Pinpoint the cell where the given text exists, returning its (X, Y) midpoint coordinate. 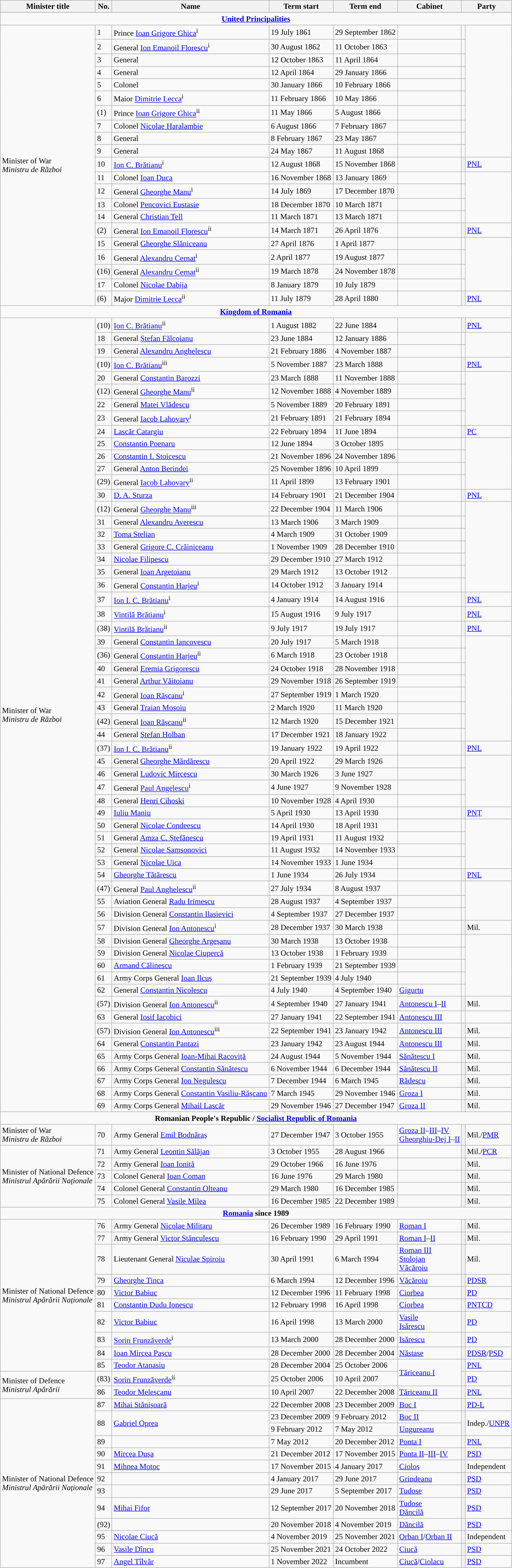
Term start (301, 6)
Gabriel Oprea (191, 1423)
5 (104, 85)
10 February 1866 (365, 85)
Ion I. C. Brătianui (191, 599)
Orban I/Orban II (430, 1537)
Division General Ion Antonescuii (191, 1004)
21 February 1894 (365, 418)
68 (104, 1093)
10 July 1879 (365, 285)
22 (104, 405)
Ion C. Brătianuii (191, 325)
48 (104, 801)
17 December 1921 (301, 735)
Army Corps General Ion Negulescu (191, 1081)
Roman I (430, 1226)
General Ștefan Fălcoianu (191, 339)
57 (104, 927)
Grindeanu (430, 1479)
General Constantin Iancovescu (191, 642)
Army General Leontin Sălăjan (191, 1151)
22 December 1904 (301, 509)
10 November 1928 (301, 801)
14 March 1871 (301, 231)
43 (104, 708)
7 (104, 126)
12 February 1998 (301, 1305)
61 (104, 978)
Tăriceanu I (430, 1373)
22 December 1989 (365, 1201)
3 October 1895 (365, 444)
Constantin Dudu Ionescu (191, 1305)
11 April 1864 (365, 60)
5 April 1930 (301, 813)
11 May 1866 (301, 113)
24 August 1944 (301, 1056)
2 March 1920 (301, 708)
75 (104, 1201)
59 (104, 953)
12 March 1920 (301, 721)
2 (104, 47)
77 (104, 1238)
(1) (104, 113)
Văcăroiu (430, 1280)
67 (104, 1081)
11 February 1998 (365, 1293)
Ion C. Brătianui (191, 164)
28 November 1918 (365, 669)
26 July 1934 (365, 875)
Army General Victor Stănculescu (191, 1238)
4 November 1887 (365, 351)
General Henri Cihoski (191, 801)
General Ștefan Holban (191, 735)
41 (104, 681)
Roman IIIStolojanVăcăroiu (430, 1259)
13 January 1869 (365, 178)
Vintilă Brătianuii (191, 629)
28 December 1910 (365, 547)
Armand Călinescu (191, 966)
1 April 1877 (365, 244)
Army Corps General Mihail Lascăr (191, 1106)
Sorin Frunzăverdeii (191, 1379)
28 December 1937 (301, 927)
25 November 1896 (301, 469)
36 (104, 585)
26 September 1919 (365, 681)
71 (104, 1151)
Ciucă (430, 1549)
1 November 2022 (301, 1562)
Colonel General Vasile Milea (191, 1201)
United Principalities (256, 19)
11 November 1888 (365, 378)
General Traian Moșoiu (191, 708)
12 January 1886 (365, 339)
Toma Stelian (191, 534)
15 August 1916 (301, 614)
5 March 1918 (365, 642)
Groza I (430, 1093)
14 February 1901 (301, 495)
20 July 1917 (301, 642)
(36) (104, 655)
2 April 1877 (301, 257)
(29) (104, 482)
Colonel General Ioan Coman (191, 1176)
16 November 1868 (301, 178)
11 March 1906 (365, 509)
14 August 1916 (365, 599)
Army General Nicolae Militaru (191, 1226)
7 March 1945 (301, 1093)
General Ioan Rășcanui (191, 694)
29 October 1966 (301, 1164)
(6) (104, 299)
PNȚCD (488, 1305)
13 (104, 205)
PC (488, 432)
19 March 1878 (301, 271)
11 March 1871 (301, 217)
Vasile Dîncu (191, 1549)
General Paul Anghelescuii (191, 888)
27 (104, 469)
Ion C. Brătianuiii (191, 364)
29 March 1926 (365, 761)
Colonel General Constantin Olteanu (191, 1189)
21 February 1886 (301, 351)
Năstase (430, 1353)
General Constantin Nicolescu (191, 990)
21 December 2012 (301, 1454)
General Amza C. Ștefănescu (191, 838)
Prince Ioan Grigore Ghicaii (191, 113)
82 (104, 1322)
(42) (104, 721)
Major Dimitrie Leccaii (191, 299)
27 September 1919 (301, 694)
VasileIsărescu (430, 1322)
42 (104, 694)
25 (104, 444)
13 October 1912 (365, 571)
50 (104, 825)
Lieutenant General Niculae Spiroiu (191, 1259)
89 (104, 1442)
Iuliu Maniu (191, 813)
Aviation General Radu Irimescu (191, 902)
53 (104, 862)
PD-L (488, 1405)
(83) (104, 1379)
Gigurtu (430, 990)
11 March 1920 (365, 708)
97 (104, 1562)
Nicolae Ciucă (191, 1537)
(2) (104, 231)
Army Corps General Constantin Vasiliu-Rășcanu (191, 1093)
6 (104, 98)
11 (104, 178)
17 (104, 285)
29 April 1991 (365, 1238)
22 June 1884 (365, 325)
Minister of DefenceMinistrul Apărării (48, 1385)
72 (104, 1164)
PDSR/PSD (488, 1353)
Teodor Atanasiu (191, 1365)
27 July 1934 (301, 888)
30 (104, 495)
General Constantin Pantazi (191, 1044)
88 (104, 1423)
General Gheorghe Manuiii (191, 509)
Division General Ion Antonescui (191, 927)
Antonescu I–II (430, 1004)
78 (104, 1259)
Boc II (430, 1417)
87 (104, 1405)
58 (104, 941)
General Gheorghe Mărdărescu (191, 761)
12 October 1863 (301, 60)
Colonel (191, 85)
6 March 1918 (301, 655)
General Ludovic Mircescu (191, 774)
Maior Dimitrie Leccai (191, 98)
91 (104, 1466)
80 (104, 1293)
12 September 2017 (301, 1508)
15 December 1921 (365, 721)
(92) (104, 1524)
5 November 1944 (365, 1056)
Colonel Pencovici Eustasie (191, 205)
69 (104, 1106)
20 December 2012 (365, 1442)
Groza II (430, 1106)
Ponta I (430, 1442)
13 April 1930 (365, 813)
12 August 1868 (301, 164)
15 (104, 244)
30 April 1991 (301, 1259)
16 (104, 257)
(16) (104, 271)
Incumbent (365, 1562)
General Iacob Lahovaryii (191, 482)
15 November 1868 (365, 164)
General Nicolae Uica (191, 862)
14 July 1869 (301, 191)
14 October 1912 (301, 585)
29 November 1918 (301, 681)
27 March 1912 (365, 559)
62 (104, 990)
Colonel Nicolae Dabija (191, 285)
General Paul Angelescui (191, 787)
86 (104, 1392)
Romanian People's Republic / Socialist Republic of Romania (256, 1118)
Gheorghe Tătărescu (191, 875)
12 (104, 191)
13 March 1906 (301, 522)
Isărescu (430, 1340)
14 April 1930 (301, 825)
Rădescu (430, 1081)
12 June 1894 (301, 444)
21 February 1891 (301, 418)
Lascăr Catargiu (191, 432)
11 February 1866 (301, 98)
64 (104, 1044)
83 (104, 1340)
1 (104, 32)
Ungureanu (430, 1429)
General Gheorghe Manui (191, 191)
Boc I (430, 1405)
Division General Constantin Ilasievici (191, 914)
Sănătescu I (430, 1056)
10 April 1899 (365, 469)
Mil./PMR (488, 1135)
31 October 1909 (365, 534)
49 (104, 813)
40 (104, 669)
6 November 1944 (301, 1069)
76 (104, 1226)
General Alexandru Cernati (191, 257)
9 November 1928 (365, 787)
23 October 1918 (365, 655)
96 (104, 1549)
4 March 1909 (301, 534)
General Alexandru Anghelescu (191, 351)
52 (104, 850)
General Anton Berindei (191, 469)
30 January 1866 (301, 85)
23 (104, 418)
Division General Gheorghe Argeșanu (191, 941)
45 (104, 761)
29 September 1862 (365, 32)
General Arthur Văitoianu (191, 681)
Prince Ioan Grigore Ghicai (191, 32)
General Iacob Lahovaryi (191, 418)
Nicolae Filipescu (191, 559)
Mircea Dușa (191, 1454)
27 December 1937 (365, 914)
51 (104, 838)
General Constantin Harjeuii (191, 655)
18 April 1931 (365, 825)
93 (104, 1491)
Indep./UNPR (488, 1423)
13 February 1901 (365, 482)
8 (104, 138)
35 (104, 571)
Ponta II–III–IV (430, 1454)
24 October 1918 (301, 669)
4 June 1927 (301, 787)
8 January 1879 (301, 285)
9 (104, 151)
General Ioan Argetoianu (191, 571)
General Eremia Grigorescu (191, 669)
Army Corps General Ioan-Mihai Racoviță (191, 1056)
29 March 1912 (301, 571)
60 (104, 966)
General Iosif Iacobici (191, 1017)
(37) (104, 748)
17 December 1870 (365, 191)
1 August 1882 (301, 325)
26 (104, 456)
23 August 1944 (365, 1044)
1 March 1920 (365, 694)
PDSR (488, 1280)
4 January 1914 (301, 599)
General Nicolae Samsonovici (191, 850)
7 December 1944 (301, 1081)
Army Corps General Ioan Ilcuș (191, 978)
Army Corps General Constantin Sănătescu (191, 1069)
Mihnea Motoc (191, 1466)
General Alexandru Averescu (191, 522)
General Gheorghe Slăniceanu (191, 244)
Constantin Poenaru (191, 444)
63 (104, 1017)
1 November 1909 (301, 547)
General Grigore C. Crăiniceanu (191, 547)
Teodor Meleșcanu (191, 1392)
18 January 1922 (365, 735)
4 November 1889 (365, 391)
7 February 1867 (365, 126)
19 July 1861 (301, 32)
18 December 1870 (301, 205)
(47) (104, 888)
General Christian Tell (191, 217)
38 (104, 614)
Colonel Nicolae Haralambie (191, 126)
Cabinet (430, 6)
10 (104, 164)
Gheorghe Tinca (191, 1280)
11 August 1868 (365, 151)
Romania since 1989 (256, 1213)
44 (104, 735)
Mihai Fifor (191, 1508)
30 August 1862 (301, 47)
20 April 1922 (301, 761)
84 (104, 1353)
General Constantin Barozzi (191, 378)
Mil./PCR (488, 1151)
Tăriceanu II (430, 1392)
12 November 1888 (301, 391)
Angel Tîlvăr (191, 1562)
Ion I. C. Brătianuii (191, 748)
70 (104, 1135)
47 (104, 787)
Mihai Stănișoară (191, 1405)
5 September 2017 (365, 1491)
23 June 1884 (301, 339)
Dăncilă (430, 1524)
66 (104, 1069)
20 (104, 378)
24 May 1867 (301, 151)
11 June 1894 (365, 432)
10 March 1871 (365, 205)
Kingdom of Romania (256, 312)
Minister title (48, 6)
11 October 1863 (365, 47)
81 (104, 1305)
18 (104, 339)
Vintilă Brătianui (191, 614)
12 April 1864 (301, 72)
73 (104, 1176)
3 March 1909 (365, 522)
31 (104, 522)
Colonel Ioan Duca (191, 178)
74 (104, 1189)
Term end (365, 6)
Roman I–II (430, 1238)
General Ioan Rășcanuii (191, 721)
No. (104, 6)
26 April 1876 (365, 231)
PNȚ (488, 813)
3 June 1927 (365, 774)
13 March 1871 (365, 217)
19 (104, 351)
10 May 1866 (365, 98)
19 April 1931 (301, 838)
95 (104, 1537)
19 August 1877 (365, 257)
Tudose (430, 1491)
Sănătescu II (430, 1069)
8 February 1867 (301, 138)
Division General Ion Antonescuiii (191, 1031)
29 January 1866 (365, 72)
55 (104, 902)
Party (486, 6)
Ciucă/Ciolacu (430, 1562)
20 February 1891 (365, 405)
6 March 1945 (365, 1081)
39 (104, 642)
Division General Nicolae Ciupercă (191, 953)
5 November 1889 (301, 405)
94 (104, 1508)
33 (104, 547)
28 April 1880 (365, 299)
3 (104, 60)
22 February 1894 (301, 432)
24 November 1878 (365, 271)
19 April 1922 (365, 748)
21 November 1896 (301, 456)
19 July 1917 (365, 629)
Cioloș (430, 1466)
Sorin Frunzăverdei (191, 1340)
21 December 1904 (365, 495)
27 April 1876 (301, 244)
(38) (104, 629)
General Alexandru Cernatii (191, 271)
General Matei Vlădescu (191, 405)
8 August 1937 (365, 888)
19 January 1922 (301, 748)
24 October 2022 (365, 1549)
Army General Ioan Ioniță (191, 1164)
65 (104, 1056)
6 August 1866 (301, 126)
29 December 1910 (301, 559)
General Ion Emanoil Florescui (191, 47)
90 (104, 1454)
79 (104, 1280)
Army General Emil Bodnăraș (191, 1135)
37 (104, 599)
Groza II–III–IVGheorghiu-Dej I–II (430, 1135)
85 (104, 1365)
4 (104, 72)
24 (104, 432)
14 (104, 217)
56 (104, 914)
3 January 1914 (365, 585)
TudoseDăncilă (430, 1508)
Ioan Mircea Pașcu (191, 1353)
54 (104, 875)
92 (104, 1479)
General Ion Emanoil Florescuii (191, 231)
11 July 1879 (301, 299)
23 May 1867 (365, 138)
28 August 1966 (365, 1151)
D. A. Sturza (191, 495)
Name (191, 6)
General Gheorghe Manuii (191, 391)
11 April 1899 (301, 482)
28 August 1937 (301, 902)
30 March 1926 (301, 774)
5 August 1866 (365, 113)
General Constantin Harjeui (191, 585)
5 November 1887 (301, 364)
Constantin I. Stoicescu (191, 456)
4 April 1930 (365, 801)
General Nicolae Condeescu (191, 825)
46 (104, 774)
6 December 1944 (365, 1069)
24 November 1896 (365, 456)
32 (104, 534)
34 (104, 559)
26 December 1989 (301, 1226)
